Search for the cell housing the specified text and yield its (x, y) center coordinate. 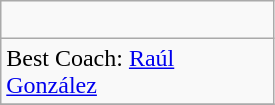
Best Coach: Raúl González (138, 72)
